Find where the given text appears and provide that cell's center as (x, y) coordinate. 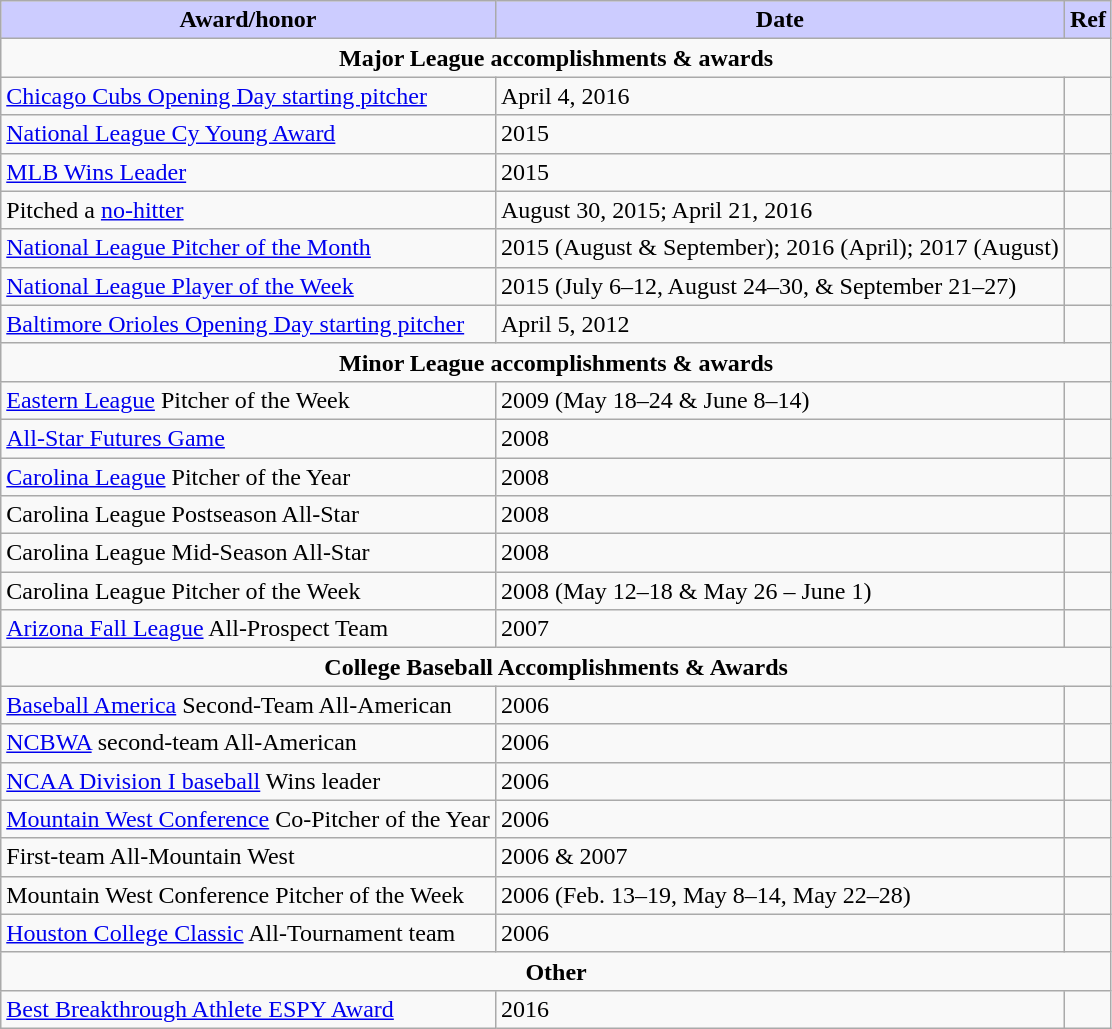
Minor League accomplishments & awards (556, 362)
2009 (May 18–24 & June 8–14) (780, 400)
Carolina League Pitcher of the Week (248, 591)
Eastern League Pitcher of the Week (248, 400)
First-team All-Mountain West (248, 857)
National League Player of the Week (248, 286)
2015 (August & September); 2016 (April); 2017 (August) (780, 248)
August 30, 2015; April 21, 2016 (780, 210)
National League Cy Young Award (248, 134)
Award/honor (248, 20)
Chicago Cubs Opening Day starting pitcher (248, 96)
All-Star Futures Game (248, 438)
Other (556, 971)
Carolina League Mid-Season All-Star (248, 553)
NCAA Division I baseball Wins leader (248, 781)
Date (780, 20)
Carolina League Postseason All-Star (248, 515)
April 4, 2016 (780, 96)
2008 (May 12–18 & May 26 – June 1) (780, 591)
2007 (780, 629)
Best Breakthrough Athlete ESPY Award (248, 1009)
Mountain West Conference Pitcher of the Week (248, 895)
National League Pitcher of the Month (248, 248)
Major League accomplishments & awards (556, 58)
Ref (1088, 20)
2006 (Feb. 13–19, May 8–14, May 22–28) (780, 895)
April 5, 2012 (780, 324)
Baseball America Second-Team All-American (248, 705)
NCBWA second-team All-American (248, 743)
2006 & 2007 (780, 857)
Mountain West Conference Co-Pitcher of the Year (248, 819)
College Baseball Accomplishments & Awards (556, 667)
Pitched a no-hitter (248, 210)
Carolina League Pitcher of the Year (248, 477)
2016 (780, 1009)
Arizona Fall League All-Prospect Team (248, 629)
Baltimore Orioles Opening Day starting pitcher (248, 324)
Houston College Classic All-Tournament team (248, 933)
MLB Wins Leader (248, 172)
2015 (July 6–12, August 24–30, & September 21–27) (780, 286)
